Extract the (x, y) coordinate from the center of the cell holding the provided text.  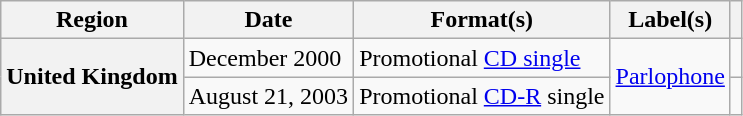
August 21, 2003 (268, 96)
Region (92, 20)
Format(s) (482, 20)
Promotional CD-R single (482, 96)
December 2000 (268, 58)
Date (268, 20)
Label(s) (670, 20)
Promotional CD single (482, 58)
Parlophone (670, 77)
United Kingdom (92, 77)
